Detect which cell encompasses the target text, then output its (x, y) center coordinate. 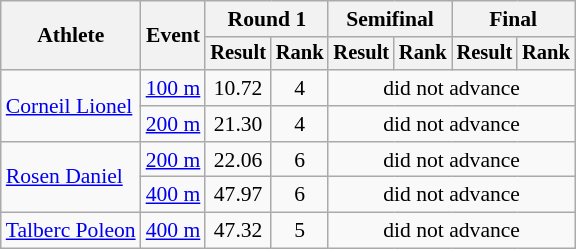
Rosen Daniel (71, 178)
Corneil Lionel (71, 106)
Talberc Poleon (71, 231)
Semifinal (390, 19)
5 (300, 231)
Athlete (71, 36)
Final (514, 19)
21.30 (238, 124)
Event (174, 36)
10.72 (238, 88)
47.32 (238, 231)
22.06 (238, 160)
47.97 (238, 195)
100 m (174, 88)
Round 1 (266, 19)
